Provide the (X, Y) coordinate of the cell's center where the given text is located.  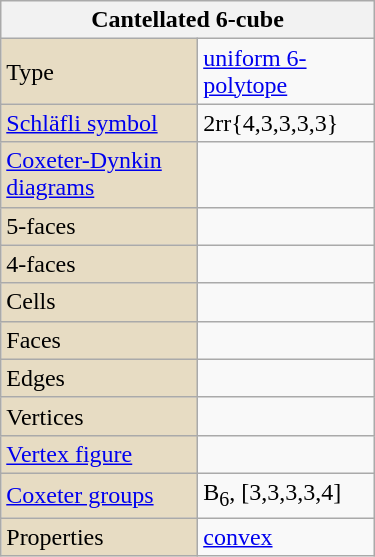
convex (286, 537)
Properties (100, 537)
Edges (100, 378)
Type (100, 72)
uniform 6-polytope (286, 72)
Cantellated 6-cube (188, 20)
2rr{4,3,3,3,3} (286, 123)
Vertex figure (100, 454)
Schläfli symbol (100, 123)
B6, [3,3,3,3,4] (286, 495)
4-faces (100, 264)
Cells (100, 302)
Coxeter-Dynkin diagrams (100, 174)
Faces (100, 340)
5-faces (100, 226)
Coxeter groups (100, 495)
Vertices (100, 416)
